Capture the cell that displays the provided text and extract its (X, Y) central coordinate. 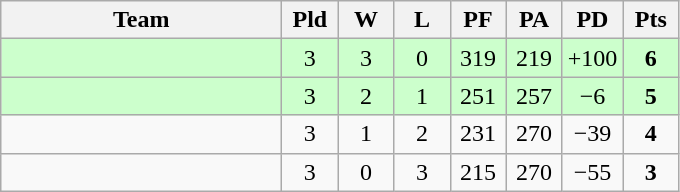
Pld (310, 20)
6 (651, 58)
Pts (651, 20)
215 (478, 172)
−55 (592, 172)
Team (142, 20)
L (422, 20)
−39 (592, 134)
PD (592, 20)
219 (534, 58)
5 (651, 96)
4 (651, 134)
W (366, 20)
257 (534, 96)
319 (478, 58)
231 (478, 134)
−6 (592, 96)
PA (534, 20)
+100 (592, 58)
251 (478, 96)
PF (478, 20)
